Find where the given text appears and provide that cell's center as (X, Y) coordinate. 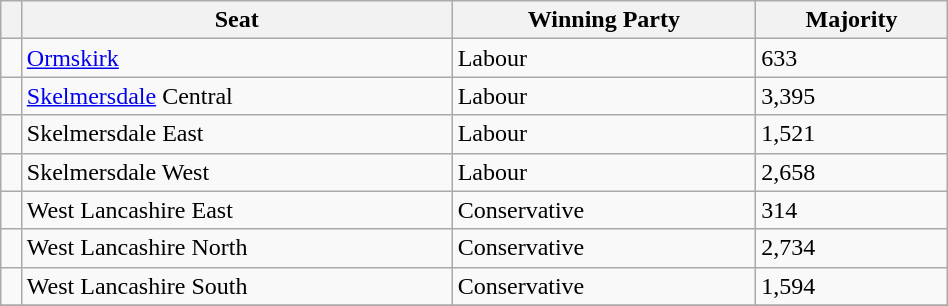
3,395 (852, 96)
Winning Party (604, 20)
Skelmersdale East (236, 134)
1,594 (852, 286)
Ormskirk (236, 58)
314 (852, 210)
633 (852, 58)
2,734 (852, 248)
West Lancashire South (236, 286)
2,658 (852, 172)
Seat (236, 20)
1,521 (852, 134)
West Lancashire East (236, 210)
Skelmersdale Central (236, 96)
Skelmersdale West (236, 172)
West Lancashire North (236, 248)
Majority (852, 20)
